Identify which cell holds the provided text, then report its [X, Y] central coordinate. 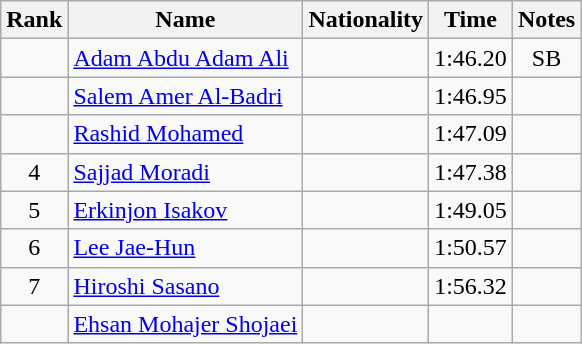
1:49.05 [471, 210]
Erkinjon Isakov [186, 210]
Rank [34, 20]
Name [186, 20]
1:47.38 [471, 172]
Time [471, 20]
1:50.57 [471, 248]
Lee Jae-Hun [186, 248]
Nationality [366, 20]
Sajjad Moradi [186, 172]
1:46.95 [471, 96]
Salem Amer Al-Badri [186, 96]
5 [34, 210]
1:47.09 [471, 134]
Rashid Mohamed [186, 134]
7 [34, 286]
4 [34, 172]
6 [34, 248]
Hiroshi Sasano [186, 286]
SB [546, 58]
Adam Abdu Adam Ali [186, 58]
Ehsan Mohajer Shojaei [186, 324]
Notes [546, 20]
1:46.20 [471, 58]
1:56.32 [471, 286]
